Return the (x, y) coordinate for the center point of the cell that contains the specified text.  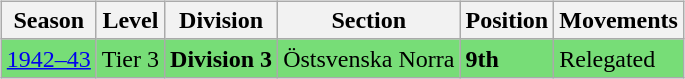
Tier 3 (130, 58)
Relegated (619, 58)
Division (222, 20)
Movements (619, 20)
Östsvenska Norra (369, 58)
Section (369, 20)
1942–43 (48, 58)
Season (48, 20)
Division 3 (222, 58)
9th (507, 58)
Level (130, 20)
Position (507, 20)
